Identify which cell holds the provided text, then report its [x, y] central coordinate. 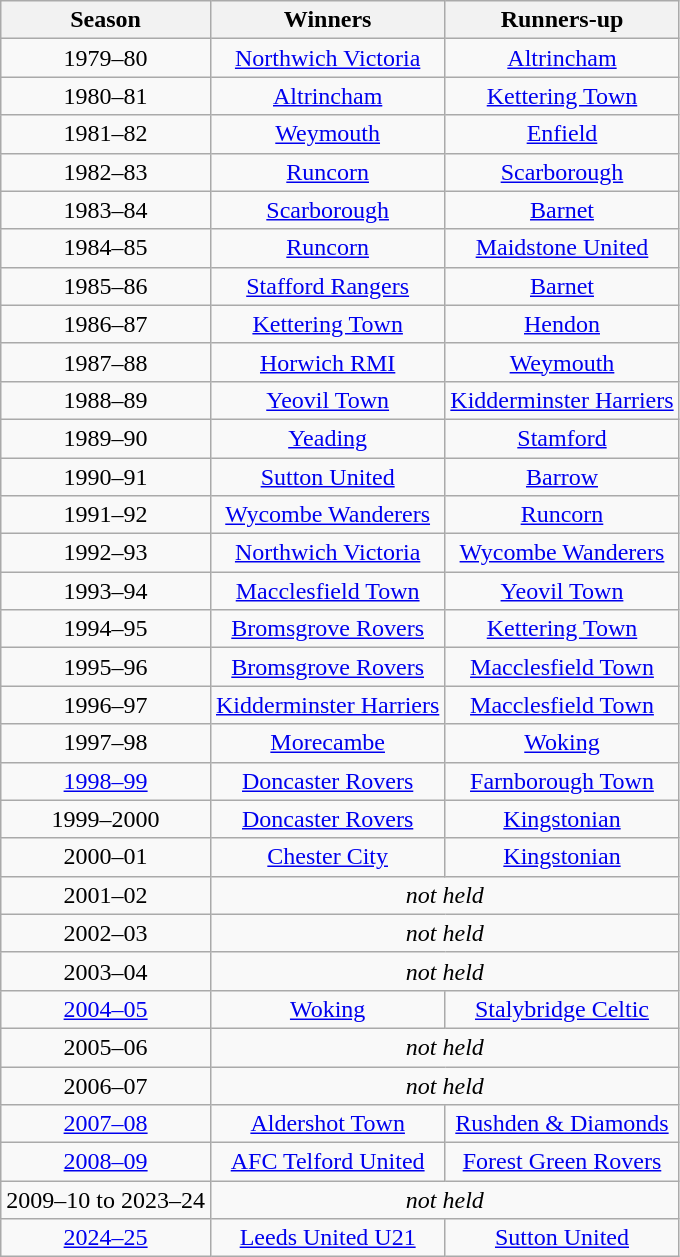
2004–05 [106, 1009]
Runners-up [562, 20]
Stafford Rangers [327, 286]
Forest Green Rovers [562, 1162]
Enfield [562, 134]
2005–06 [106, 1047]
2007–08 [106, 1124]
1994–95 [106, 629]
2006–07 [106, 1085]
Rushden & Diamonds [562, 1124]
1990–91 [106, 477]
AFC Telford United [327, 1162]
1989–90 [106, 438]
2001–02 [106, 895]
2024–25 [106, 1238]
Farnborough Town [562, 781]
1996–97 [106, 705]
1998–99 [106, 781]
Aldershot Town [327, 1124]
2003–04 [106, 971]
2008–09 [106, 1162]
1993–94 [106, 591]
1986–87 [106, 324]
1999–2000 [106, 819]
1983–84 [106, 210]
Leeds United U21 [327, 1238]
Winners [327, 20]
Stamford [562, 438]
1985–86 [106, 286]
Season [106, 20]
1981–82 [106, 134]
Maidstone United [562, 248]
1997–98 [106, 743]
Yeading [327, 438]
2000–01 [106, 857]
Chester City [327, 857]
1988–89 [106, 400]
1995–96 [106, 667]
1979–80 [106, 58]
1992–93 [106, 553]
Stalybridge Celtic [562, 1009]
1984–85 [106, 248]
2002–03 [106, 933]
Hendon [562, 324]
Horwich RMI [327, 362]
Morecambe [327, 743]
1987–88 [106, 362]
Barrow [562, 477]
1991–92 [106, 515]
1982–83 [106, 172]
1980–81 [106, 96]
2009–10 to 2023–24 [106, 1200]
